Scan for the cell matching the given text and deliver its (x, y) coordinate at center. 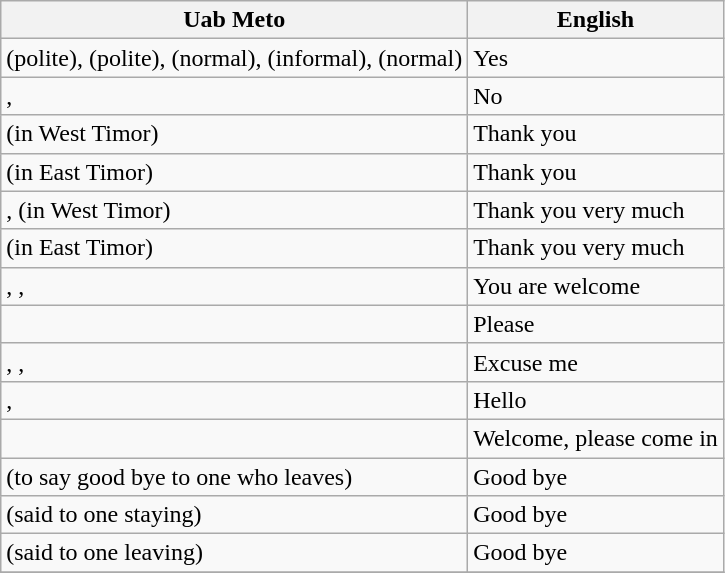
Hello (596, 400)
No (596, 96)
English (596, 20)
(in West Timor) (234, 134)
Uab Meto (234, 20)
, (in West Timor) (234, 210)
Welcome, please come in (596, 438)
Yes (596, 58)
(to say good bye to one who leaves) (234, 477)
(polite), (polite), (normal), (informal), (normal) (234, 58)
Please (596, 324)
(said to one leaving) (234, 553)
You are welcome (596, 286)
(said to one staying) (234, 515)
Excuse me (596, 362)
